Output the [X, Y] coordinate of the center of the cell containing the given text.  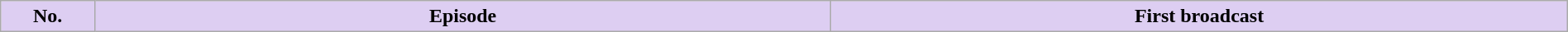
First broadcast [1199, 16]
No. [48, 16]
Episode [462, 16]
